Determine the (x, y) coordinate at the center of the cell enclosing the given text.  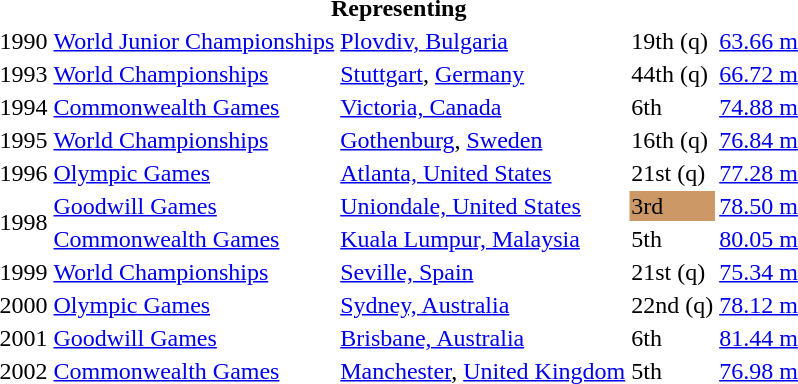
Victoria, Canada (483, 107)
World Junior Championships (194, 41)
3rd (672, 206)
Sydney, Australia (483, 305)
Uniondale, United States (483, 206)
22nd (q) (672, 305)
Stuttgart, Germany (483, 74)
Gothenburg, Sweden (483, 140)
Brisbane, Australia (483, 338)
16th (q) (672, 140)
44th (q) (672, 74)
Kuala Lumpur, Malaysia (483, 239)
5th (672, 239)
19th (q) (672, 41)
Plovdiv, Bulgaria (483, 41)
Seville, Spain (483, 272)
Atlanta, United States (483, 173)
